Extract the (x, y) coordinate from the center of the cell holding the provided text.  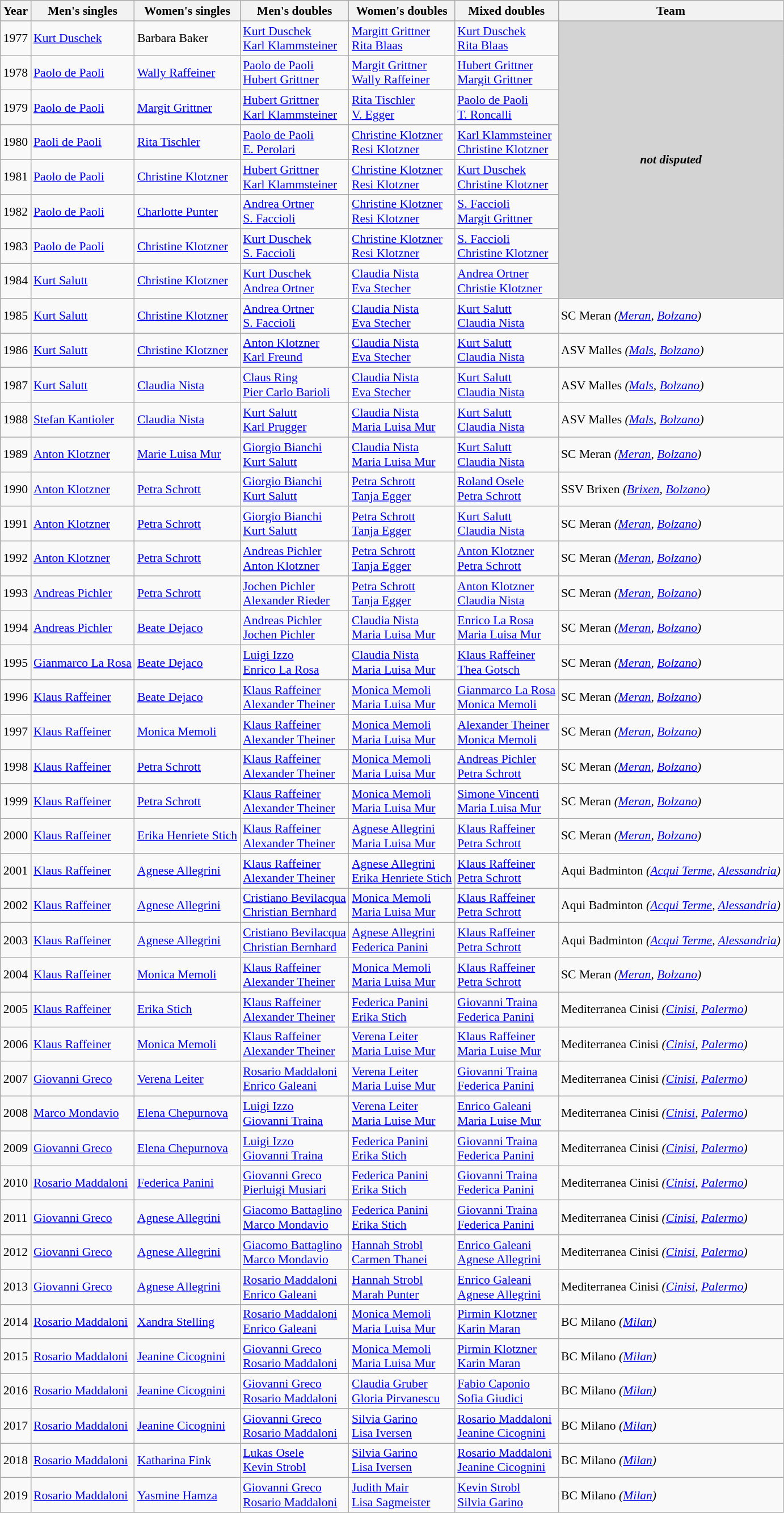
1985 (16, 316)
2012 (16, 1252)
Kurt DuschekS. Faccioli (294, 246)
1992 (16, 558)
Andrea OrtnerChristie Klotzner (506, 281)
Alexander TheinerMonica Memoli (506, 732)
1988 (16, 420)
1994 (16, 628)
Gianmarco La RosaMonica Memoli (506, 697)
2003 (16, 940)
Andreas PichlerJochen Pichler (294, 628)
Marie Luisa Mur (187, 454)
Stefan Kantioler (83, 420)
Federica Panini (187, 1183)
2017 (16, 1426)
Mixed doubles (506, 11)
S. FaccioliChristine Klotzner (506, 246)
Jochen PichlerAlexander Rieder (294, 594)
Year (16, 11)
Roland OselePetra Schrott (506, 489)
Men's doubles (294, 11)
S. FaccioliMargit Grittner (506, 211)
Women's doubles (402, 11)
1984 (16, 281)
2009 (16, 1149)
2016 (16, 1392)
Judith MairLisa Sagmeister (402, 1495)
Kevin StroblSilvia Garino (506, 1495)
Margitt GrittnerRita Blaas (402, 39)
SSV Brixen (Brixen, Bolzano) (671, 489)
1981 (16, 177)
1998 (16, 766)
Karl KlammsteinerChristine Klotzner (506, 142)
2014 (16, 1321)
Agnese AllegriniMaria Luisa Mur (402, 837)
2006 (16, 1044)
Gianmarco La Rosa (83, 663)
1983 (16, 246)
Fabio CaponioSofia Giudici (506, 1392)
Barbara Baker (187, 39)
Agnese AllegriniFederica Panini (402, 940)
Giovanni GrecoPierluigi Musiari (294, 1183)
Kurt DuschekKarl Klammsteiner (294, 39)
Erika Henriete Stich (187, 837)
Rita Tischler (187, 142)
1995 (16, 663)
2018 (16, 1461)
Claudia GruberGloria Pirvanescu (402, 1392)
Women's singles (187, 11)
1989 (16, 454)
Kurt DuschekChristine Klotzner (506, 177)
Claus RingPier Carlo Barioli (294, 385)
Klaus RaffeinerThea Gotsch (506, 663)
2007 (16, 1079)
1980 (16, 142)
Yasmine Hamza (187, 1495)
1991 (16, 524)
2015 (16, 1356)
Kurt Duschek (83, 39)
1990 (16, 489)
2004 (16, 975)
2000 (16, 837)
Agnese AllegriniErika Henriete Stich (402, 871)
Men's singles (83, 11)
Paolo de PaoliT. Roncalli (506, 108)
Andreas PichlerAnton Klotzner (294, 558)
Team (671, 11)
Margit GrittnerWally Raffeiner (402, 73)
Wally Raffeiner (187, 73)
Rita TischlerV. Egger (402, 108)
Simone VincentiMaria Luisa Mur (506, 801)
Lukas OseleKevin Strobl (294, 1461)
Kurt DuschekAndrea Ortner (294, 281)
Hannah StroblMarah Punter (402, 1287)
Xandra Stelling (187, 1321)
1978 (16, 73)
1986 (16, 351)
1977 (16, 39)
Klaus RaffeinerMaria Luise Mur (506, 1044)
Enrico La RosaMaria Luisa Mur (506, 628)
Paolo de PaoliHubert Grittner (294, 73)
Anton KlotznerPetra Schrott (506, 558)
2019 (16, 1495)
2013 (16, 1287)
1997 (16, 732)
2010 (16, 1183)
not disputed (671, 160)
1993 (16, 594)
Charlotte Punter (187, 211)
Kurt SaluttKarl Prugger (294, 420)
1979 (16, 108)
Hubert GrittnerMargit Grittner (506, 73)
1996 (16, 697)
2011 (16, 1218)
Paolo de PaoliE. Perolari (294, 142)
2001 (16, 871)
Enrico GaleaniMaria Luise Mur (506, 1113)
Margit Grittner (187, 108)
1999 (16, 801)
2005 (16, 1009)
Paoli de Paoli (83, 142)
Hannah StroblCarmen Thanei (402, 1252)
Luigi IzzoEnrico La Rosa (294, 663)
Anton KlotznerKarl Freund (294, 351)
Marco Mondavio (83, 1113)
2002 (16, 906)
Kurt DuschekRita Blaas (506, 39)
1987 (16, 385)
Anton KlotznerClaudia Nista (506, 594)
Andreas PichlerPetra Schrott (506, 766)
1982 (16, 211)
2008 (16, 1113)
Verena Leiter (187, 1079)
Katharina Fink (187, 1461)
Erika Stich (187, 1009)
